Return [X, Y] of the center of cell containing provided text 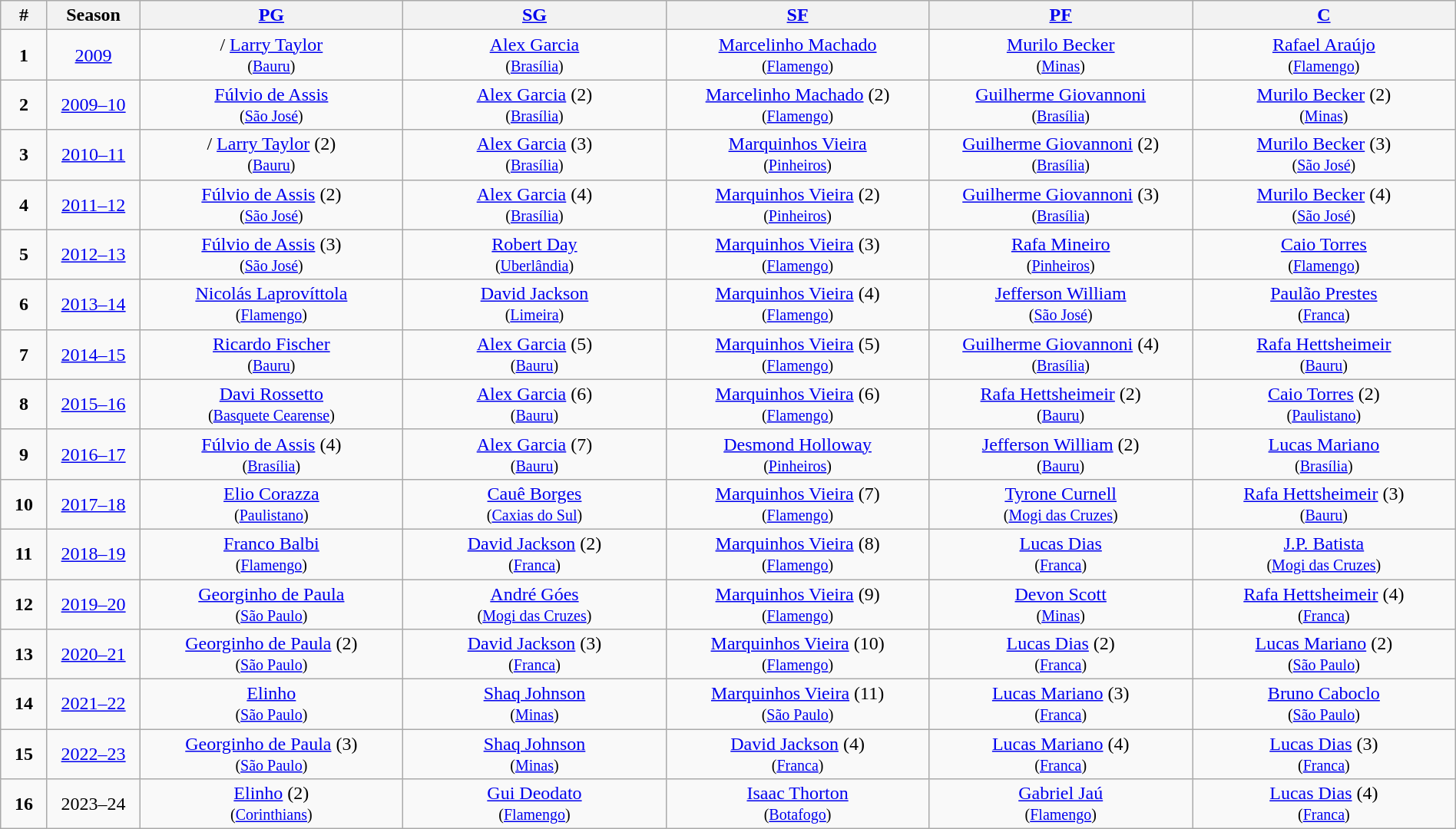
Lucas Mariano (4)(Franca) [1061, 754]
Lucas Dias (3)(Franca) [1324, 754]
Season [94, 15]
Georginho de Paula(São Paulo) [272, 603]
Marquinhos Vieira (8)(Flamengo) [797, 554]
Marquinhos Vieira (6)(Flamengo) [797, 404]
3 [24, 155]
2014–15 [94, 355]
Desmond Holloway(Pinheiros) [797, 454]
Elinho(São Paulo) [272, 705]
2017–18 [94, 504]
Lucas Dias (4)(Franca) [1324, 804]
Georginho de Paula (2)(São Paulo) [272, 654]
Guilherme Giovannoni (3)(Brasília) [1061, 204]
2021–22 [94, 705]
Robert Day(Uberlândia) [534, 255]
16 [24, 804]
4 [24, 204]
6 [24, 304]
André Góes(Mogi das Cruzes) [534, 603]
Gui Deodato(Flamengo) [534, 804]
Murilo Becker (3)(São José) [1324, 155]
2011–12 [94, 204]
2019–20 [94, 603]
Davi Rossetto(Basquete Cearense) [272, 404]
Alex Garcia (7)(Bauru) [534, 454]
PF [1061, 15]
2016–17 [94, 454]
Fúlvio de Assis (2)(São José) [272, 204]
Tyrone Curnell(Mogi das Cruzes) [1061, 504]
Rafa Hettsheimeir (3)(Bauru) [1324, 504]
Jefferson William(São José) [1061, 304]
Rafael Araújo(Flamengo) [1324, 55]
Cauê Borges(Caxias do Sul) [534, 504]
David Jackson(Limeira) [534, 304]
Guilherme Giovannoni (2)(Brasília) [1061, 155]
PG [272, 15]
C [1324, 15]
9 [24, 454]
Elio Corazza(Paulistano) [272, 504]
Marquinhos Vieira (4)(Flamengo) [797, 304]
Franco Balbi(Flamengo) [272, 554]
Paulão Prestes(Franca) [1324, 304]
Caio Torres(Flamengo) [1324, 255]
Isaac Thorton(Botafogo) [797, 804]
Lucas Mariano (3)(Franca) [1061, 705]
SG [534, 15]
2012–13 [94, 255]
2013–14 [94, 304]
Fúlvio de Assis (3)(São José) [272, 255]
2015–16 [94, 404]
Devon Scott(Minas) [1061, 603]
Rafa Mineiro(Pinheiros) [1061, 255]
Alex Garcia (6)(Bauru) [534, 404]
Guilherme Giovannoni (4)(Brasília) [1061, 355]
# [24, 15]
David Jackson (3)(Franca) [534, 654]
/ Larry Taylor(Bauru) [272, 55]
David Jackson (4)(Franca) [797, 754]
2010–11 [94, 155]
Marquinhos Vieira(Pinheiros) [797, 155]
1 [24, 55]
Alex Garcia (5)(Bauru) [534, 355]
Lucas Mariano (2)(São Paulo) [1324, 654]
Nicolás Laprovíttola(Flamengo) [272, 304]
8 [24, 404]
Marquinhos Vieira (10)(Flamengo) [797, 654]
Murilo Becker (4)(São José) [1324, 204]
Alex Garcia (3)(Brasília) [534, 155]
Marquinhos Vieira (2)(Pinheiros) [797, 204]
SF [797, 15]
2022–23 [94, 754]
Rafa Hettsheimeir (4)(Franca) [1324, 603]
5 [24, 255]
Rafa Hettsheimeir (2)(Bauru) [1061, 404]
15 [24, 754]
David Jackson (2)(Franca) [534, 554]
Marquinhos Vieira (11)(São Paulo) [797, 705]
11 [24, 554]
12 [24, 603]
Marquinhos Vieira (3)(Flamengo) [797, 255]
Marquinhos Vieira (9)(Flamengo) [797, 603]
Ricardo Fischer(Bauru) [272, 355]
2018–19 [94, 554]
Rafa Hettsheimeir(Bauru) [1324, 355]
Caio Torres (2)(Paulistano) [1324, 404]
Lucas Mariano(Brasília) [1324, 454]
Guilherme Giovannoni(Brasília) [1061, 104]
Murilo Becker(Minas) [1061, 55]
Fúlvio de Assis (4)(Brasília) [272, 454]
2 [24, 104]
Jefferson William (2)(Bauru) [1061, 454]
/ Larry Taylor (2) (Bauru) [272, 155]
7 [24, 355]
Alex Garcia (4)(Brasília) [534, 204]
Elinho (2)(Corinthians) [272, 804]
Marcelinho Machado(Flamengo) [797, 55]
Bruno Caboclo(São Paulo) [1324, 705]
Marquinhos Vieira (7)(Flamengo) [797, 504]
2009–10 [94, 104]
Georginho de Paula (3)(São Paulo) [272, 754]
10 [24, 504]
Marquinhos Vieira (5)(Flamengo) [797, 355]
14 [24, 705]
J.P. Batista(Mogi das Cruzes) [1324, 554]
Lucas Dias (2)(Franca) [1061, 654]
2023–24 [94, 804]
2009 [94, 55]
Alex Garcia (2)(Brasília) [534, 104]
Murilo Becker (2)(Minas) [1324, 104]
Gabriel Jaú(Flamengo) [1061, 804]
Lucas Dias(Franca) [1061, 554]
13 [24, 654]
2020–21 [94, 654]
Marcelinho Machado (2)(Flamengo) [797, 104]
Alex Garcia(Brasília) [534, 55]
Fúlvio de Assis(São José) [272, 104]
